Return the [X, Y] coordinate for the center point of the cell that contains the specified text.  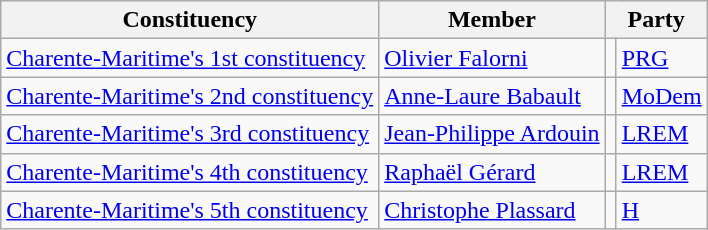
Charente-Maritime's 2nd constituency [190, 96]
H [662, 210]
Member [492, 20]
Christophe Plassard [492, 210]
Constituency [190, 20]
Charente-Maritime's 1st constituency [190, 58]
Charente-Maritime's 5th constituency [190, 210]
Charente-Maritime's 3rd constituency [190, 134]
MoDem [662, 96]
Jean-Philippe Ardouin [492, 134]
Olivier Falorni [492, 58]
Charente-Maritime's 4th constituency [190, 172]
Anne-Laure Babault [492, 96]
PRG [662, 58]
Raphaël Gérard [492, 172]
Party [656, 20]
